Return (X, Y) of the center of cell containing provided text 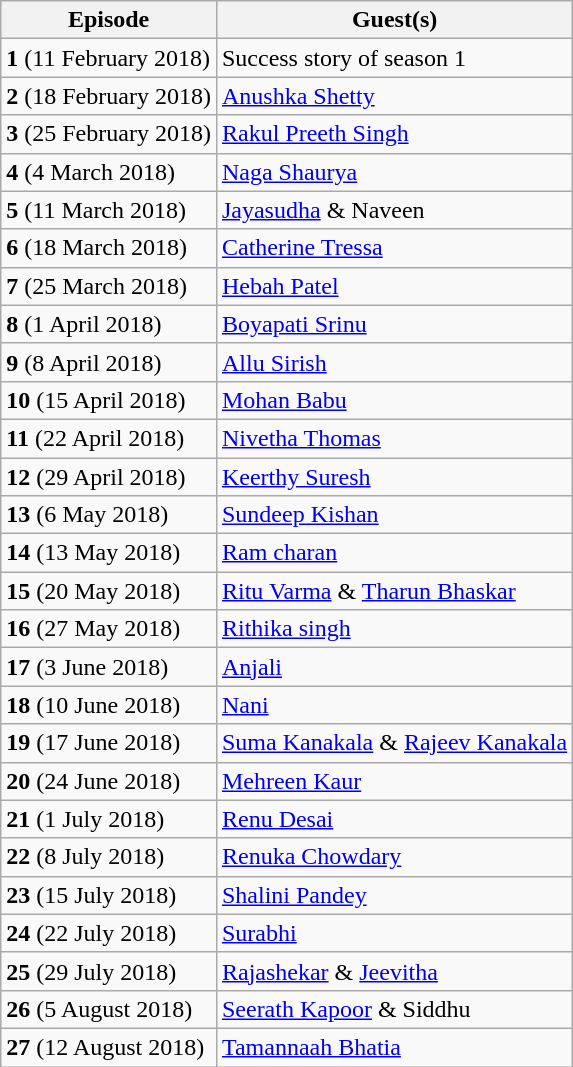
Sundeep Kishan (394, 515)
Surabhi (394, 933)
Nivetha Thomas (394, 438)
Episode (109, 20)
Shalini Pandey (394, 895)
19 (17 June 2018) (109, 743)
Nani (394, 705)
Ritu Varma & Tharun Bhaskar (394, 591)
18 (10 June 2018) (109, 705)
23 (15 July 2018) (109, 895)
10 (15 April 2018) (109, 400)
Anushka Shetty (394, 96)
26 (5 August 2018) (109, 1009)
17 (3 June 2018) (109, 667)
Suma Kanakala & Rajeev Kanakala (394, 743)
Ram charan (394, 553)
Mohan Babu (394, 400)
4 (4 March 2018) (109, 172)
1 (11 February 2018) (109, 58)
Anjali (394, 667)
5 (11 March 2018) (109, 210)
Mehreen Kaur (394, 781)
9 (8 April 2018) (109, 362)
Jayasudha & Naveen (394, 210)
11 (22 April 2018) (109, 438)
15 (20 May 2018) (109, 591)
Keerthy Suresh (394, 477)
16 (27 May 2018) (109, 629)
14 (13 May 2018) (109, 553)
Renuka Chowdary (394, 857)
21 (1 July 2018) (109, 819)
25 (29 July 2018) (109, 971)
12 (29 April 2018) (109, 477)
27 (12 August 2018) (109, 1047)
6 (18 March 2018) (109, 248)
24 (22 July 2018) (109, 933)
Success story of season 1 (394, 58)
Hebah Patel (394, 286)
3 (25 February 2018) (109, 134)
13 (6 May 2018) (109, 515)
Naga Shaurya (394, 172)
Seerath Kapoor & Siddhu (394, 1009)
22 (8 July 2018) (109, 857)
Rithika singh (394, 629)
7 (25 March 2018) (109, 286)
Rakul Preeth Singh (394, 134)
Guest(s) (394, 20)
2 (18 February 2018) (109, 96)
Rajashekar & Jeevitha (394, 971)
Catherine Tressa (394, 248)
Renu Desai (394, 819)
Allu Sirish (394, 362)
Tamannaah Bhatia (394, 1047)
20 (24 June 2018) (109, 781)
Boyapati Srinu (394, 324)
8 (1 April 2018) (109, 324)
